Capture the cell that displays the provided text and extract its (x, y) central coordinate. 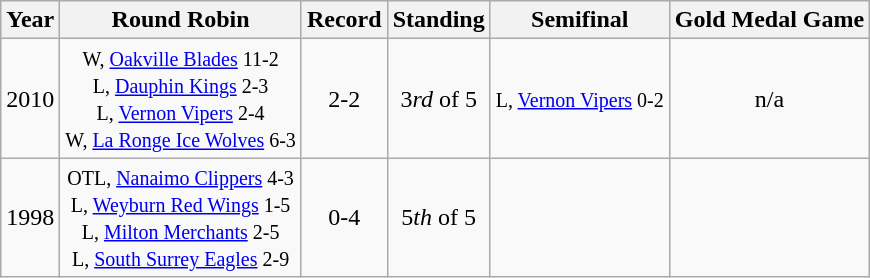
Record (344, 20)
W, Oakville Blades 11-2L, Dauphin Kings 2-3L, Vernon Vipers 2-4W, La Ronge Ice Wolves 6-3 (181, 98)
3rd of 5 (438, 98)
OTL, Nanaimo Clippers 4-3L, Weyburn Red Wings 1-5L, Milton Merchants 2-5L, South Surrey Eagles 2-9 (181, 218)
Year (30, 20)
Standing (438, 20)
Round Robin (181, 20)
n/a (769, 98)
2010 (30, 98)
Gold Medal Game (769, 20)
1998 (30, 218)
0-4 (344, 218)
Semifinal (580, 20)
2-2 (344, 98)
5th of 5 (438, 218)
L, Vernon Vipers 0-2 (580, 98)
